Provide the (X, Y) coordinate of the cell's center where the given text is located.  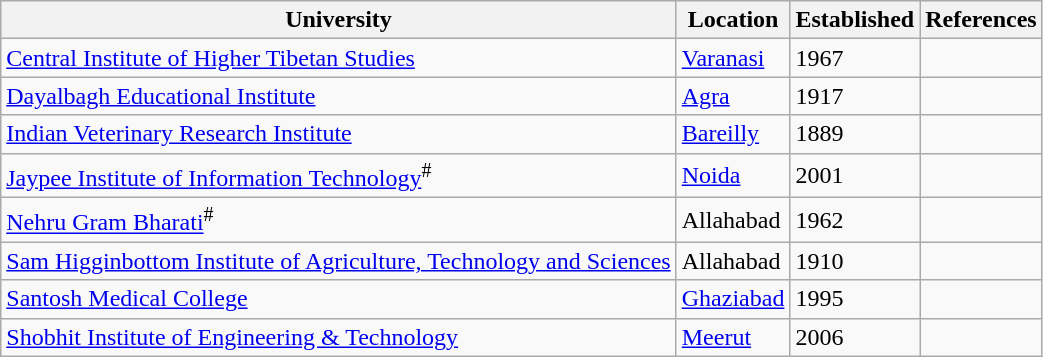
Location (733, 20)
Shobhit Institute of Engineering & Technology (338, 337)
Agra (733, 96)
Bareilly (733, 134)
Jaypee Institute of Information Technology# (338, 176)
Central Institute of Higher Tibetan Studies (338, 58)
2006 (855, 337)
University (338, 20)
Nehru Gram Bharati# (338, 220)
Established (855, 20)
Santosh Medical College (338, 299)
1995 (855, 299)
Ghaziabad (733, 299)
Varanasi (733, 58)
1889 (855, 134)
1967 (855, 58)
2001 (855, 176)
Indian Veterinary Research Institute (338, 134)
1910 (855, 261)
Meerut (733, 337)
Sam Higginbottom Institute of Agriculture, Technology and Sciences (338, 261)
1962 (855, 220)
Dayalbagh Educational Institute (338, 96)
References (982, 20)
Noida (733, 176)
1917 (855, 96)
